Identify which cell holds the provided text, then report its (X, Y) central coordinate. 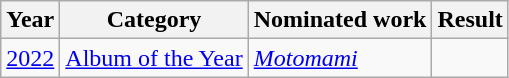
2022 (30, 58)
Result (470, 20)
Category (154, 20)
Year (30, 20)
Album of the Year (154, 58)
Nominated work (340, 20)
Motomami (340, 58)
